For the text-containing cell, return its midpoint in [x, y] coordinate format. 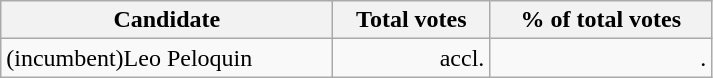
accl. [412, 58]
Total votes [412, 20]
(incumbent)Leo Peloquin [167, 58]
% of total votes [601, 20]
Candidate [167, 20]
. [601, 58]
